Scan for the cell matching the given text and deliver its (X, Y) coordinate at center. 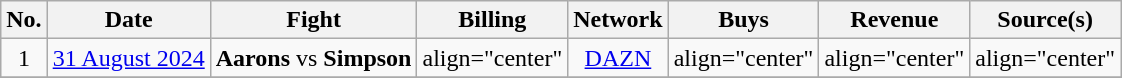
No. (24, 20)
Revenue (894, 20)
Aarons vs Simpson (314, 58)
31 August 2024 (128, 58)
Source(s) (1046, 20)
Fight (314, 20)
Buys (744, 20)
Billing (492, 20)
Network (618, 20)
Date (128, 20)
DAZN (618, 58)
1 (24, 58)
